Find where the given text appears and provide that cell's center as (x, y) coordinate. 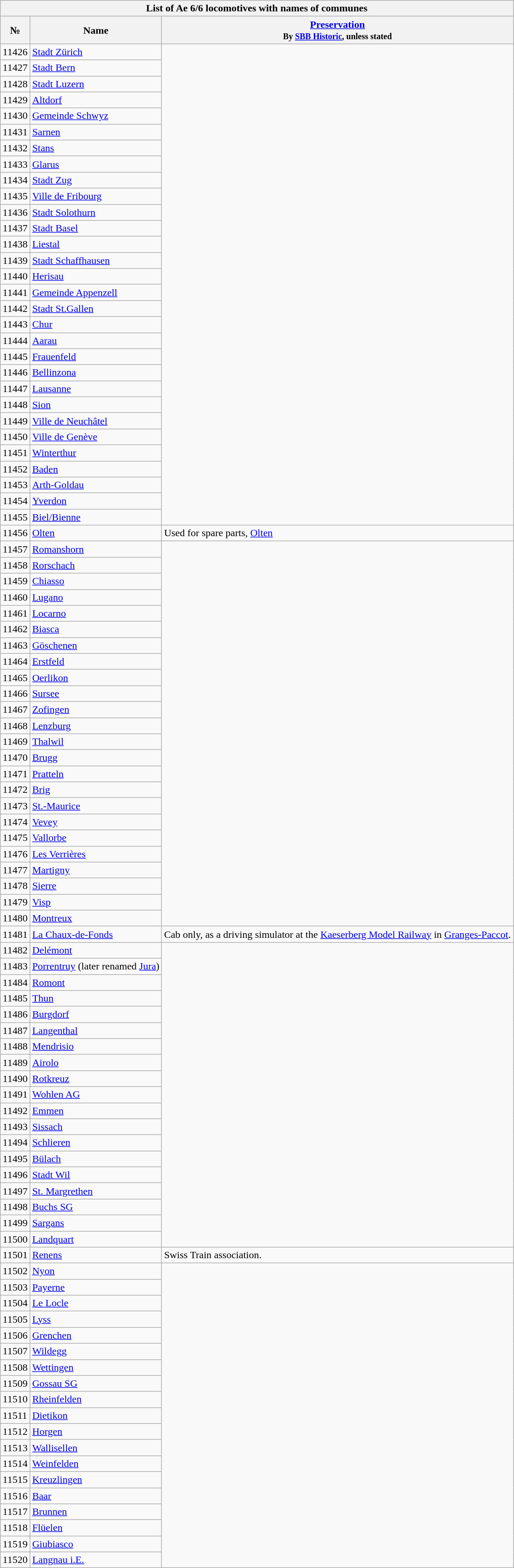
Zofingen (96, 709)
11433 (15, 164)
Biel/Bienne (96, 517)
11461 (15, 613)
Thun (96, 999)
11486 (15, 1015)
11429 (15, 100)
11469 (15, 742)
Gossau SG (96, 1383)
11459 (15, 581)
11489 (15, 1063)
Vevey (96, 822)
List of Ae 6/6 locomotives with names of communes (257, 8)
11502 (15, 1271)
Liestal (96, 244)
Ville de Fribourg (96, 196)
11515 (15, 1479)
Les Verrières (96, 854)
11442 (15, 309)
Glarus (96, 164)
Ville de Genève (96, 437)
11475 (15, 838)
Chiasso (96, 581)
Stadt Wil (96, 1175)
11440 (15, 277)
11477 (15, 870)
Arth-Goldau (96, 485)
11444 (15, 341)
11483 (15, 966)
Grenchen (96, 1335)
Sissach (96, 1127)
11445 (15, 357)
11478 (15, 886)
Oerlikon (96, 677)
Mendrisio (96, 1047)
Locarno (96, 613)
Lyss (96, 1319)
Stadt Solothurn (96, 212)
Wildegg (96, 1351)
Le Locle (96, 1303)
Dietikon (96, 1415)
Martigny (96, 870)
11460 (15, 597)
Wettingen (96, 1367)
Göschenen (96, 645)
Winterthur (96, 453)
Emmen (96, 1111)
Sursee (96, 693)
Kreuzlingen (96, 1479)
St.-Maurice (96, 806)
11514 (15, 1463)
11470 (15, 758)
11476 (15, 854)
11487 (15, 1031)
11426 (15, 52)
11496 (15, 1175)
Lenzburg (96, 725)
11464 (15, 661)
Horgen (96, 1431)
Cab only, as a driving simulator at the Kaeserberg Model Railway in Granges-Paccot. (337, 934)
11436 (15, 212)
11474 (15, 822)
Montreux (96, 918)
Buchs SG (96, 1207)
Landquart (96, 1239)
11490 (15, 1079)
Stadt Zürich (96, 52)
Wallisellen (96, 1447)
Sion (96, 405)
Lausanne (96, 389)
Sarnen (96, 132)
11449 (15, 421)
Sargans (96, 1223)
11516 (15, 1496)
Stans (96, 148)
11451 (15, 453)
11466 (15, 693)
11519 (15, 1544)
11454 (15, 501)
11511 (15, 1415)
Nyon (96, 1271)
11512 (15, 1431)
11448 (15, 405)
11435 (15, 196)
11481 (15, 934)
Ville de Neuchâtel (96, 421)
Burgdorf (96, 1015)
Wohlen AG (96, 1095)
11457 (15, 549)
Vallorbe (96, 838)
Rorschach (96, 565)
Giubiasco (96, 1544)
11468 (15, 725)
Schlieren (96, 1143)
St. Margrethen (96, 1191)
La Chaux-de-Fonds (96, 934)
Altdorf (96, 100)
11431 (15, 132)
Swiss Train association. (337, 1255)
11507 (15, 1351)
11471 (15, 774)
11492 (15, 1111)
Stadt Bern (96, 68)
Sierre (96, 886)
Thalwil (96, 742)
11447 (15, 389)
Herisau (96, 277)
11505 (15, 1319)
11427 (15, 68)
Olten (96, 533)
Delémont (96, 950)
Biasca (96, 629)
11455 (15, 517)
11437 (15, 228)
11439 (15, 260)
11504 (15, 1303)
11443 (15, 325)
11430 (15, 116)
Used for spare parts, Olten (337, 533)
Baden (96, 469)
11434 (15, 180)
11517 (15, 1512)
11479 (15, 902)
Romont (96, 983)
11441 (15, 293)
Brunnen (96, 1512)
11463 (15, 645)
Rheinfelden (96, 1399)
Brig (96, 790)
11503 (15, 1287)
Rotkreuz (96, 1079)
11494 (15, 1143)
Stadt Schaffhausen (96, 260)
11498 (15, 1207)
Payerne (96, 1287)
PreservationBy SBB Historic, unless stated (337, 30)
Airolo (96, 1063)
11428 (15, 84)
Porrentruy (later renamed Jura) (96, 966)
11450 (15, 437)
11473 (15, 806)
11497 (15, 1191)
11458 (15, 565)
Lugano (96, 597)
11465 (15, 677)
Bellinzona (96, 373)
Chur (96, 325)
11484 (15, 983)
Erstfeld (96, 661)
Langenthal (96, 1031)
11467 (15, 709)
11452 (15, 469)
11446 (15, 373)
Aarau (96, 341)
Baar (96, 1496)
Romanshorn (96, 549)
Pratteln (96, 774)
11472 (15, 790)
Gemeinde Schwyz (96, 116)
Stadt Basel (96, 228)
11488 (15, 1047)
Bülach (96, 1159)
11500 (15, 1239)
11518 (15, 1528)
11520 (15, 1560)
11499 (15, 1223)
11508 (15, 1367)
Langnau i.E. (96, 1560)
11462 (15, 629)
Name (96, 30)
11510 (15, 1399)
Yverdon (96, 501)
11513 (15, 1447)
Renens (96, 1255)
Gemeinde Appenzell (96, 293)
11506 (15, 1335)
11501 (15, 1255)
11456 (15, 533)
11482 (15, 950)
11453 (15, 485)
Visp (96, 902)
Stadt Luzern (96, 84)
№ (15, 30)
11432 (15, 148)
11495 (15, 1159)
Flüelen (96, 1528)
11493 (15, 1127)
Frauenfeld (96, 357)
Weinfelden (96, 1463)
Stadt St.Gallen (96, 309)
11485 (15, 999)
Stadt Zug (96, 180)
11480 (15, 918)
11509 (15, 1383)
Brugg (96, 758)
11438 (15, 244)
11491 (15, 1095)
